Search for the cell housing the specified text and yield its (x, y) center coordinate. 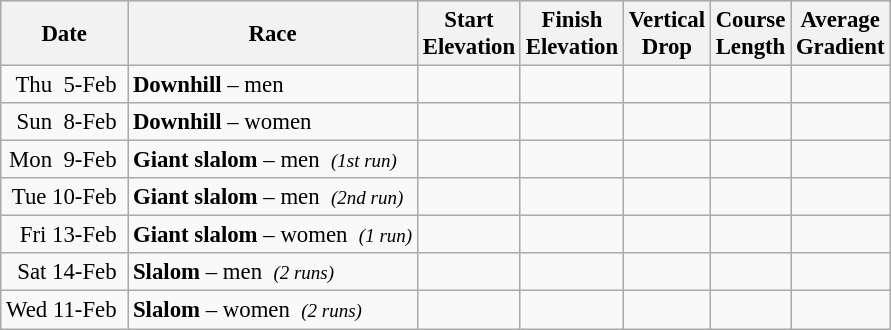
Wed 11-Feb (64, 310)
Slalom – women (2 runs) (273, 310)
Downhill – men (273, 85)
VerticalDrop (666, 34)
Sat 14-Feb (64, 273)
Thu 5-Feb (64, 85)
Slalom – men (2 runs) (273, 273)
Fri 13-Feb (64, 235)
CourseLength (750, 34)
Tue 10-Feb (64, 197)
Giant slalom – men (1st run) (273, 160)
Race (273, 34)
Giant slalom – women (1 run) (273, 235)
Date (64, 34)
Downhill – women (273, 122)
Mon 9-Feb (64, 160)
AverageGradient (840, 34)
FinishElevation (572, 34)
StartElevation (468, 34)
Sun 8-Feb (64, 122)
Giant slalom – men (2nd run) (273, 197)
